Extract the [X, Y] coordinate from the center of the cell holding the provided text.  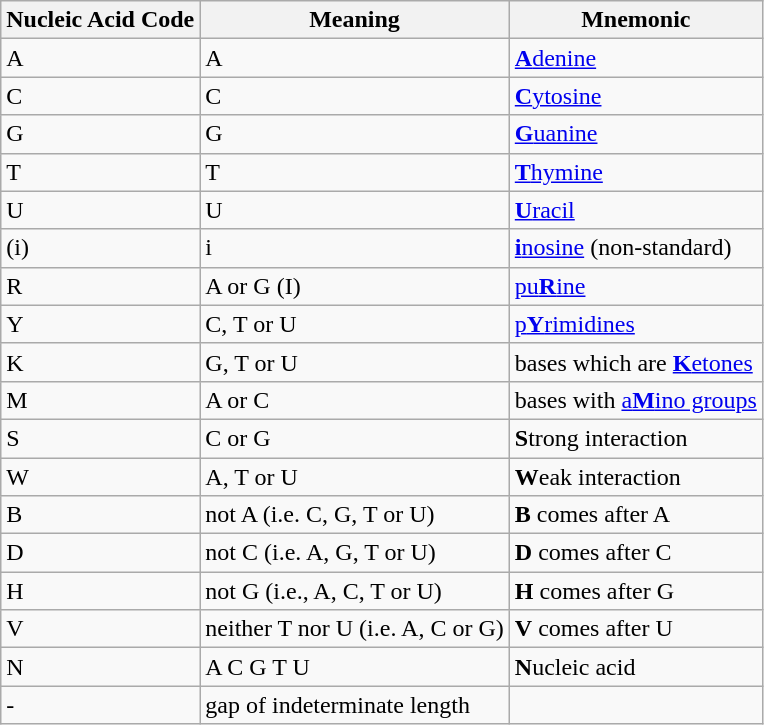
M [100, 400]
A or G (I) [354, 286]
Cytosine [636, 96]
B comes after A [636, 515]
S [100, 438]
Nucleic acid [636, 667]
H [100, 591]
V comes after U [636, 629]
R [100, 286]
D [100, 553]
not G (i.e., A, C, T or U) [354, 591]
A, T or U [354, 477]
N [100, 667]
Weak interaction [636, 477]
not C (i.e. A, G, T or U) [354, 553]
K [100, 362]
gap of indeterminate length [354, 705]
neither T nor U (i.e. A, C or G) [354, 629]
Mnemonic [636, 20]
A C G T U [354, 667]
H comes after G [636, 591]
not A (i.e. C, G, T or U) [354, 515]
Meaning [354, 20]
bases with aMino groups [636, 400]
A or C [354, 400]
C, T or U [354, 324]
B [100, 515]
bases which are Ketones [636, 362]
Nucleic Acid Code [100, 20]
Y [100, 324]
pYrimidines [636, 324]
W [100, 477]
Guanine [636, 134]
(i) [100, 248]
i [354, 248]
puRine [636, 286]
C or G [354, 438]
D comes after C [636, 553]
Thymine [636, 172]
- [100, 705]
Uracil [636, 210]
Adenine [636, 58]
Strong interaction [636, 438]
inosine (non-standard) [636, 248]
G, T or U [354, 362]
V [100, 629]
